Determine the [x, y] coordinate at the center of the cell enclosing the given text.  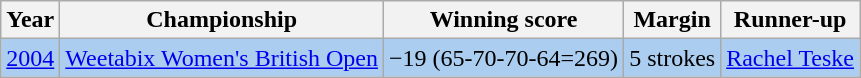
Year [30, 20]
Margin [672, 20]
Championship [222, 20]
5 strokes [672, 58]
Runner-up [790, 20]
−19 (65-70-70-64=269) [504, 58]
Weetabix Women's British Open [222, 58]
Winning score [504, 20]
Rachel Teske [790, 58]
2004 [30, 58]
